Provide the (x, y) coordinate of the cell's center where the given text is located.  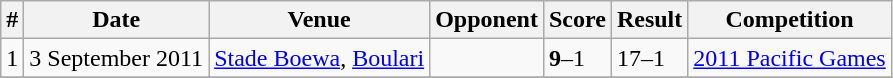
9–1 (577, 58)
# (12, 20)
Result (649, 20)
3 September 2011 (116, 58)
Competition (790, 20)
Score (577, 20)
Stade Boewa, Boulari (320, 58)
2011 Pacific Games (790, 58)
1 (12, 58)
17–1 (649, 58)
Venue (320, 20)
Date (116, 20)
Opponent (487, 20)
